Find where the given text appears and provide that cell's center as [x, y] coordinate. 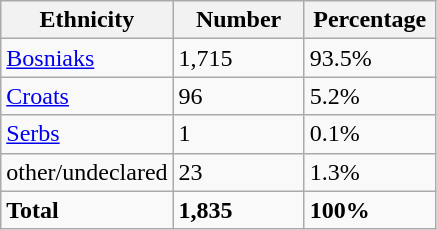
1 [238, 134]
23 [238, 172]
1,715 [238, 58]
Serbs [87, 134]
100% [370, 210]
1.3% [370, 172]
Total [87, 210]
Ethnicity [87, 20]
93.5% [370, 58]
Croats [87, 96]
Number [238, 20]
1,835 [238, 210]
other/undeclared [87, 172]
96 [238, 96]
Percentage [370, 20]
0.1% [370, 134]
Bosniaks [87, 58]
5.2% [370, 96]
